Detect which cell encompasses the target text, then output its (X, Y) center coordinate. 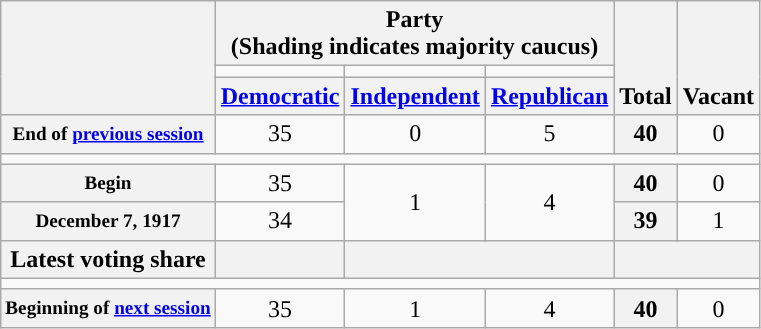
39 (646, 221)
5 (549, 134)
December 7, 1917 (108, 221)
Republican (549, 96)
Begin (108, 183)
Party (Shading indicates majority caucus) (414, 34)
Total (646, 58)
34 (280, 221)
Independent (415, 96)
Democratic (280, 96)
Vacant (718, 58)
End of previous session (108, 134)
Beginning of next session (108, 308)
Latest voting share (108, 259)
